Capture the cell that displays the provided text and extract its (x, y) central coordinate. 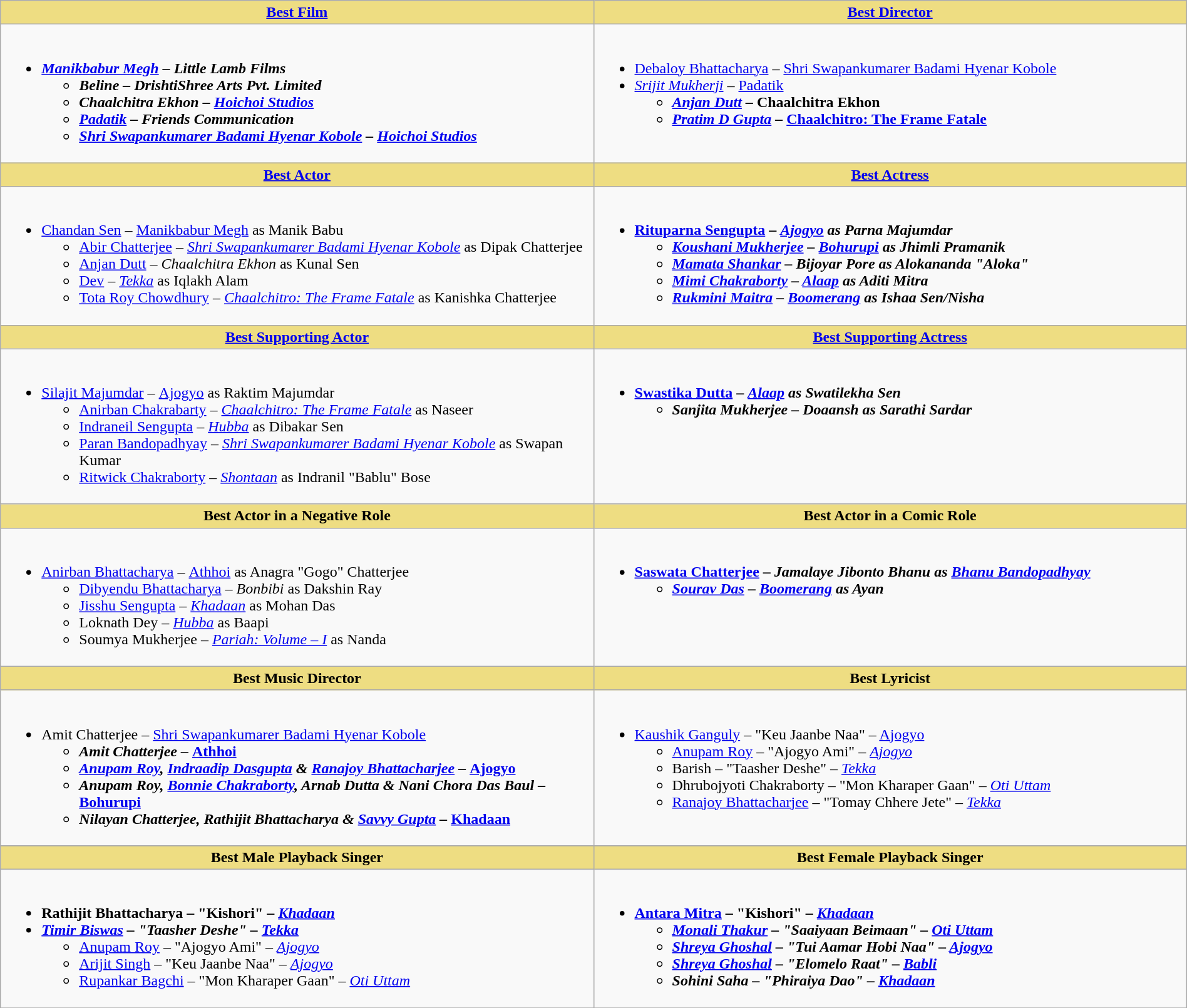
Best Actor in a Negative Role (297, 516)
Best Actor in a Comic Role (890, 516)
Best Actor (297, 175)
Saswata Chatterjee – Jamalaye Jibonto Bhanu as Bhanu BandopadhyaySourav Das – Boomerang as Ayan (890, 597)
Best Supporting Actor (297, 337)
Best Actress (890, 175)
Best Lyricist (890, 678)
Best Supporting Actress (890, 337)
Best Film (297, 13)
Best Male Playback Singer (297, 857)
Best Director (890, 13)
Best Music Director (297, 678)
Swastika Dutta – Alaap as Swatilekha SenSanjita Mukherjee – Doaansh as Sarathi Sardar (890, 426)
Best Female Playback Singer (890, 857)
